Pinpoint the cell where the given text exists, returning its (X, Y) midpoint coordinate. 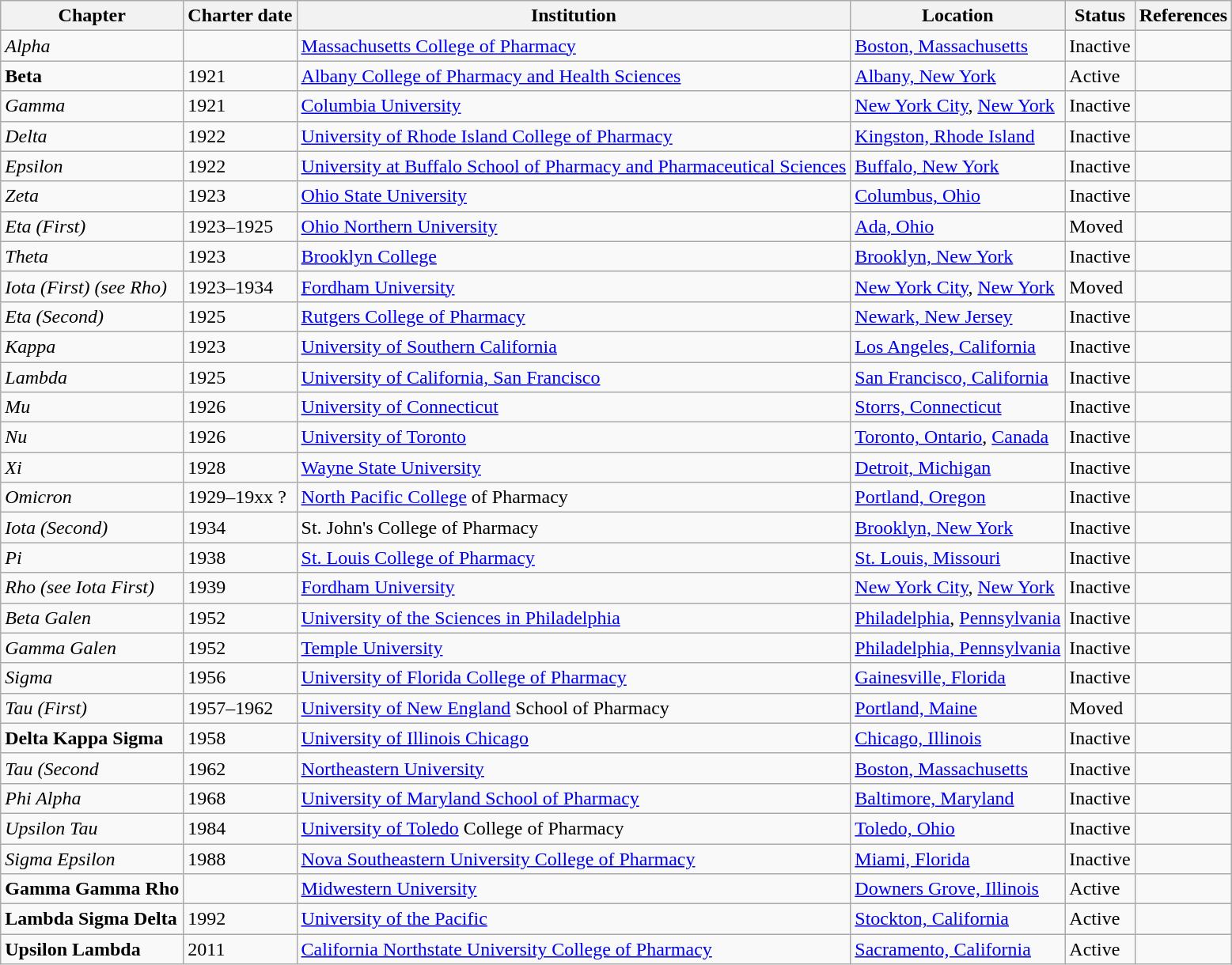
Beta Galen (92, 618)
University of the Pacific (574, 919)
Kingston, Rhode Island (957, 136)
Nova Southeastern University College of Pharmacy (574, 858)
Phi Alpha (92, 798)
Detroit, Michigan (957, 467)
Downers Grove, Illinois (957, 889)
Mu (92, 407)
St. John's College of Pharmacy (574, 528)
Delta Kappa Sigma (92, 738)
Ada, Ohio (957, 226)
Buffalo, New York (957, 166)
Baltimore, Maryland (957, 798)
1934 (241, 528)
Portland, Oregon (957, 498)
Ohio Northern University (574, 226)
Portland, Maine (957, 708)
Sigma Epsilon (92, 858)
1939 (241, 588)
Location (957, 16)
Ohio State University (574, 196)
Chapter (92, 16)
University of the Sciences in Philadelphia (574, 618)
Rutgers College of Pharmacy (574, 316)
Institution (574, 16)
Gamma (92, 106)
Pi (92, 558)
Tau (First) (92, 708)
St. Louis College of Pharmacy (574, 558)
Brooklyn College (574, 256)
University of Southern California (574, 346)
Toronto, Ontario, Canada (957, 437)
1923–1925 (241, 226)
Northeastern University (574, 768)
Beta (92, 76)
1988 (241, 858)
Newark, New Jersey (957, 316)
2011 (241, 949)
1958 (241, 738)
Midwestern University (574, 889)
University of Rhode Island College of Pharmacy (574, 136)
1968 (241, 798)
Tau (Second (92, 768)
1957–1962 (241, 708)
Eta (Second) (92, 316)
1923–1934 (241, 286)
Sacramento, California (957, 949)
Miami, Florida (957, 858)
Storrs, Connecticut (957, 407)
St. Louis, Missouri (957, 558)
Los Angeles, California (957, 346)
San Francisco, California (957, 377)
Albany College of Pharmacy and Health Sciences (574, 76)
Kappa (92, 346)
Gainesville, Florida (957, 678)
University of Connecticut (574, 407)
Eta (First) (92, 226)
Zeta (92, 196)
Rho (see Iota First) (92, 588)
University of California, San Francisco (574, 377)
1992 (241, 919)
Upsilon Lambda (92, 949)
1929–19xx ? (241, 498)
Chicago, Illinois (957, 738)
1938 (241, 558)
1962 (241, 768)
Massachusetts College of Pharmacy (574, 46)
Charter date (241, 16)
1984 (241, 828)
Omicron (92, 498)
Albany, New York (957, 76)
University of Toronto (574, 437)
Temple University (574, 648)
Lambda (92, 377)
References (1184, 16)
Delta (92, 136)
University of Maryland School of Pharmacy (574, 798)
Upsilon Tau (92, 828)
Stockton, California (957, 919)
Iota (Second) (92, 528)
Iota (First) (see Rho) (92, 286)
Xi (92, 467)
Status (1100, 16)
University of New England School of Pharmacy (574, 708)
Columbus, Ohio (957, 196)
1956 (241, 678)
North Pacific College of Pharmacy (574, 498)
California Northstate University College of Pharmacy (574, 949)
University of Illinois Chicago (574, 738)
Sigma (92, 678)
Theta (92, 256)
Columbia University (574, 106)
University of Florida College of Pharmacy (574, 678)
Wayne State University (574, 467)
Alpha (92, 46)
1928 (241, 467)
Nu (92, 437)
University at Buffalo School of Pharmacy and Pharmaceutical Sciences (574, 166)
University of Toledo College of Pharmacy (574, 828)
Lambda Sigma Delta (92, 919)
Toledo, Ohio (957, 828)
Epsilon (92, 166)
Gamma Galen (92, 648)
Gamma Gamma Rho (92, 889)
